From the cell containing the given text, extract its center point as [X, Y] coordinate. 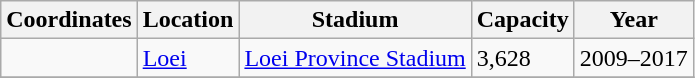
2009–2017 [634, 58]
Coordinates [69, 20]
3,628 [522, 58]
Loei [188, 58]
Stadium [355, 20]
Location [188, 20]
Capacity [522, 20]
Year [634, 20]
Loei Province Stadium [355, 58]
